Identify which cell holds the provided text, then report its (X, Y) central coordinate. 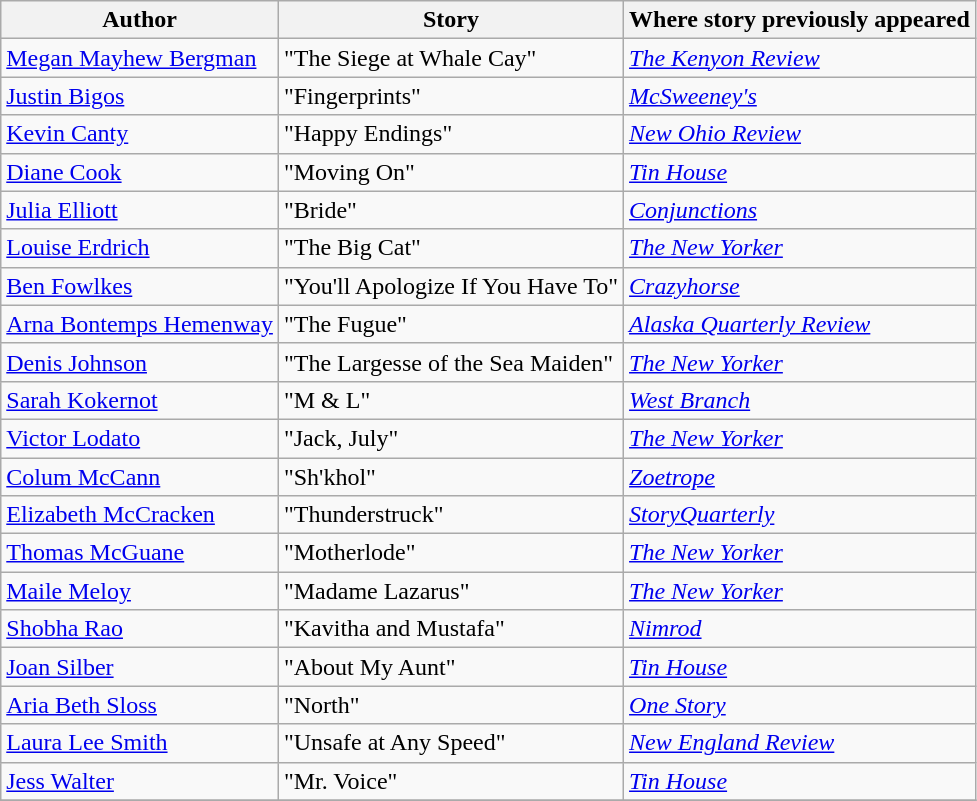
"Sh'khol" (450, 477)
McSweeney's (800, 96)
The Kenyon Review (800, 58)
Sarah Kokernot (140, 400)
Diane Cook (140, 172)
Aria Beth Sloss (140, 705)
"The Largesse of the Sea Maiden" (450, 362)
Justin Bigos (140, 96)
"Happy Endings" (450, 134)
Joan Silber (140, 667)
"Kavitha and Mustafa" (450, 629)
"About My Aunt" (450, 667)
New Ohio Review (800, 134)
Arna Bontemps Hemenway (140, 324)
Kevin Canty (140, 134)
Jess Walter (140, 781)
Ben Fowlkes (140, 286)
"Bride" (450, 210)
Author (140, 20)
"M & L" (450, 400)
"You'll Apologize If You Have To" (450, 286)
"Madame Lazarus" (450, 591)
Thomas McGuane (140, 553)
"Jack, July" (450, 438)
"Thunderstruck" (450, 515)
Conjunctions (800, 210)
One Story (800, 705)
West Branch (800, 400)
StoryQuarterly (800, 515)
New England Review (800, 743)
Denis Johnson (140, 362)
Victor Lodato (140, 438)
Elizabeth McCracken (140, 515)
Louise Erdrich (140, 248)
Julia Elliott (140, 210)
Maile Meloy (140, 591)
"Mr. Voice" (450, 781)
Zoetrope (800, 477)
Where story previously appeared (800, 20)
"The Big Cat" (450, 248)
Alaska Quarterly Review (800, 324)
Laura Lee Smith (140, 743)
"Unsafe at Any Speed" (450, 743)
Crazyhorse (800, 286)
Nimrod (800, 629)
"The Siege at Whale Cay" (450, 58)
"North" (450, 705)
Shobha Rao (140, 629)
"The Fugue" (450, 324)
"Fingerprints" (450, 96)
"Motherlode" (450, 553)
Megan Mayhew Bergman (140, 58)
"Moving On" (450, 172)
Story (450, 20)
Colum McCann (140, 477)
